From the cell containing the given text, extract its center point as (X, Y) coordinate. 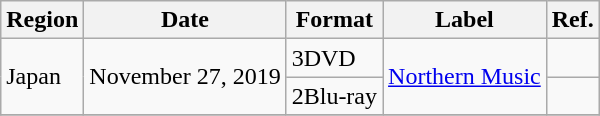
Japan (42, 77)
November 27, 2019 (185, 77)
Ref. (572, 20)
Label (465, 20)
Format (334, 20)
3DVD (334, 58)
Date (185, 20)
Northern Music (465, 77)
Region (42, 20)
2Blu-ray (334, 96)
